Extract the (x, y) coordinate from the center of the cell holding the provided text.  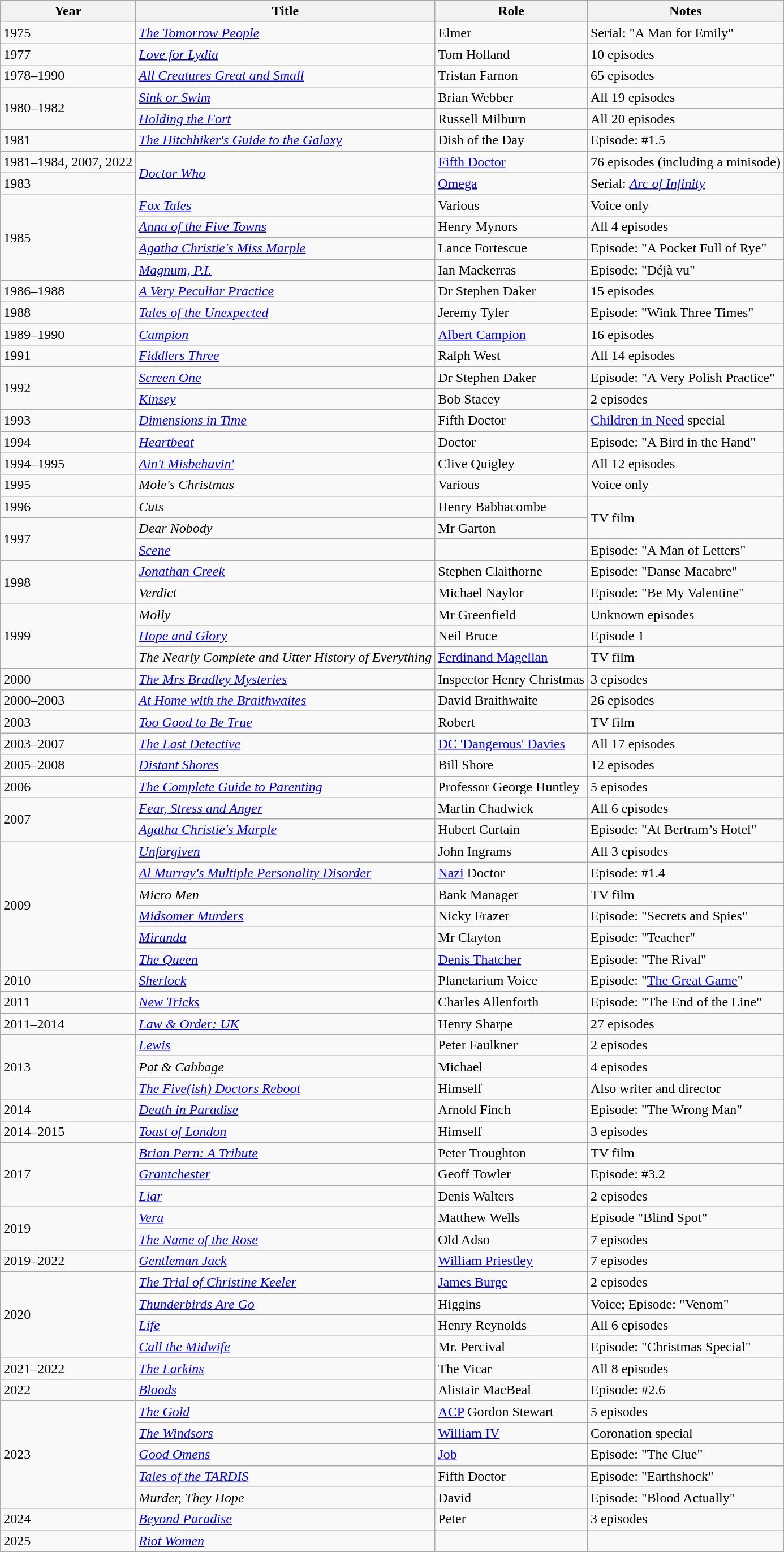
1983 (68, 183)
4 episodes (686, 1067)
ACP Gordon Stewart (511, 1412)
Episode: "Secrets and Spies" (686, 916)
Thunderbirds Are Go (285, 1304)
Fear, Stress and Anger (285, 808)
Serial: Arc of Infinity (686, 183)
Heartbeat (285, 442)
1996 (68, 507)
Unforgiven (285, 851)
Anna of the Five Towns (285, 226)
Toast of London (285, 1131)
Brian Webber (511, 97)
At Home with the Braithwaites (285, 701)
10 episodes (686, 54)
Episode: "Danse Macabre" (686, 571)
2011–2014 (68, 1024)
1994 (68, 442)
Mole's Christmas (285, 485)
Life (285, 1326)
Scene (285, 550)
Campion (285, 335)
Serial: "A Man for Emily" (686, 33)
Murder, They Hope (285, 1498)
2014–2015 (68, 1131)
Holding the Fort (285, 119)
Agatha Christie's Marple (285, 830)
Henry Mynors (511, 226)
1997 (68, 539)
2003–2007 (68, 744)
Tom Holland (511, 54)
Kinsey (285, 399)
The Nearly Complete and Utter History of Everything (285, 658)
Fox Tales (285, 205)
1975 (68, 33)
Omega (511, 183)
2010 (68, 981)
1994–1995 (68, 464)
Good Omens (285, 1455)
Title (285, 11)
Jonathan Creek (285, 571)
Gentleman Jack (285, 1261)
All Creatures Great and Small (285, 76)
Martin Chadwick (511, 808)
Distant Shores (285, 765)
2011 (68, 1002)
2017 (68, 1174)
2021–2022 (68, 1369)
All 3 episodes (686, 851)
Tales of the Unexpected (285, 313)
Henry Reynolds (511, 1326)
Episode: "The Clue" (686, 1455)
All 12 episodes (686, 464)
Russell Milburn (511, 119)
26 episodes (686, 701)
Bob Stacey (511, 399)
Albert Campion (511, 335)
Unknown episodes (686, 614)
John Ingrams (511, 851)
The Gold (285, 1412)
Elmer (511, 33)
15 episodes (686, 291)
Mr Greenfield (511, 614)
Year (68, 11)
Episode: "Wink Three Times" (686, 313)
Beyond Paradise (285, 1519)
1992 (68, 388)
1988 (68, 313)
Voice; Episode: "Venom" (686, 1304)
1981 (68, 140)
2000 (68, 679)
Robert (511, 722)
2013 (68, 1067)
Grantchester (285, 1174)
Coronation special (686, 1433)
Cuts (285, 507)
Dear Nobody (285, 528)
Mr. Percival (511, 1347)
Lance Fortescue (511, 248)
Role (511, 11)
Molly (285, 614)
Bloods (285, 1390)
The Five(ish) Doctors Reboot (285, 1088)
1995 (68, 485)
76 episodes (including a minisode) (686, 162)
Brian Pern: A Tribute (285, 1153)
Sherlock (285, 981)
2019–2022 (68, 1261)
Denis Walters (511, 1196)
The Trial of Christine Keeler (285, 1282)
Episode: "Christmas Special" (686, 1347)
Episode: "A Very Polish Practice" (686, 378)
Episode: "At Bertram’s Hotel" (686, 830)
Episode: "Be My Valentine" (686, 593)
Too Good to Be True (285, 722)
Mr Clayton (511, 937)
2000–2003 (68, 701)
Henry Sharpe (511, 1024)
Bank Manager (511, 894)
2019 (68, 1228)
Episode: "The End of the Line" (686, 1002)
The Windsors (285, 1433)
Doctor Who (285, 173)
The Complete Guide to Parenting (285, 787)
Verdict (285, 593)
All 14 episodes (686, 356)
Tristan Farnon (511, 76)
Professor George Huntley (511, 787)
The Larkins (285, 1369)
Ain't Misbehavin' (285, 464)
Neil Bruce (511, 636)
The Vicar (511, 1369)
Ian Mackerras (511, 270)
Ralph West (511, 356)
1991 (68, 356)
1980–1982 (68, 108)
1985 (68, 237)
A Very Peculiar Practice (285, 291)
65 episodes (686, 76)
Lewis (285, 1045)
2003 (68, 722)
All 4 episodes (686, 226)
1977 (68, 54)
Denis Thatcher (511, 959)
Call the Midwife (285, 1347)
All 19 episodes (686, 97)
Episode: #2.6 (686, 1390)
2007 (68, 819)
Episode: "Earthshock" (686, 1476)
All 20 episodes (686, 119)
Episode: #1.4 (686, 873)
Nazi Doctor (511, 873)
Liar (285, 1196)
The Queen (285, 959)
2006 (68, 787)
Episode: #3.2 (686, 1174)
All 17 episodes (686, 744)
James Burge (511, 1282)
The Hitchhiker's Guide to the Galaxy (285, 140)
Episode: "A Man of Letters" (686, 550)
2014 (68, 1110)
Tales of the TARDIS (285, 1476)
Jeremy Tyler (511, 313)
Episode 1 (686, 636)
Henry Babbacombe (511, 507)
1999 (68, 636)
Dish of the Day (511, 140)
Charles Allenforth (511, 1002)
Miranda (285, 937)
David Braithwaite (511, 701)
Love for Lydia (285, 54)
Pat & Cabbage (285, 1067)
Also writer and director (686, 1088)
Vera (285, 1217)
Riot Women (285, 1541)
Episode: "A Pocket Full of Rye" (686, 248)
Mr Garton (511, 528)
William IV (511, 1433)
Episode: "Déjà vu" (686, 270)
New Tricks (285, 1002)
The Last Detective (285, 744)
Matthew Wells (511, 1217)
1986–1988 (68, 291)
Arnold Finch (511, 1110)
Midsomer Murders (285, 916)
Episode: "A Bird in the Hand" (686, 442)
Peter Faulkner (511, 1045)
12 episodes (686, 765)
Michael (511, 1067)
Notes (686, 11)
Episode: "Blood Actually" (686, 1498)
Al Murray's Multiple Personality Disorder (285, 873)
Higgins (511, 1304)
Episode: #1.5 (686, 140)
Sink or Swim (285, 97)
Job (511, 1455)
Dimensions in Time (285, 421)
1998 (68, 582)
Death in Paradise (285, 1110)
Law & Order: UK (285, 1024)
Nicky Frazer (511, 916)
1981–1984, 2007, 2022 (68, 162)
Inspector Henry Christmas (511, 679)
Michael Naylor (511, 593)
2009 (68, 905)
All 8 episodes (686, 1369)
Agatha Christie's Miss Marple (285, 248)
2023 (68, 1455)
Episode: "The Great Game" (686, 981)
Hope and Glory (285, 636)
Micro Men (285, 894)
Alistair MacBeal (511, 1390)
Planetarium Voice (511, 981)
2020 (68, 1314)
27 episodes (686, 1024)
Doctor (511, 442)
2024 (68, 1519)
2025 (68, 1541)
Bill Shore (511, 765)
Ferdinand Magellan (511, 658)
Peter Troughton (511, 1153)
16 episodes (686, 335)
Hubert Curtain (511, 830)
Episode "Blind Spot" (686, 1217)
2022 (68, 1390)
Fiddlers Three (285, 356)
Stephen Claithorne (511, 571)
2005–2008 (68, 765)
David (511, 1498)
Children in Need special (686, 421)
Episode: "Teacher" (686, 937)
1978–1990 (68, 76)
1989–1990 (68, 335)
Old Adso (511, 1239)
Screen One (285, 378)
Episode: "The Wrong Man" (686, 1110)
1993 (68, 421)
Clive Quigley (511, 464)
Peter (511, 1519)
Geoff Towler (511, 1174)
DC 'Dangerous' Davies (511, 744)
The Name of the Rose (285, 1239)
Magnum, P.I. (285, 270)
The Mrs Bradley Mysteries (285, 679)
William Priestley (511, 1261)
Episode: "The Rival" (686, 959)
The Tomorrow People (285, 33)
